Scan for the cell matching the given text and deliver its (X, Y) coordinate at center. 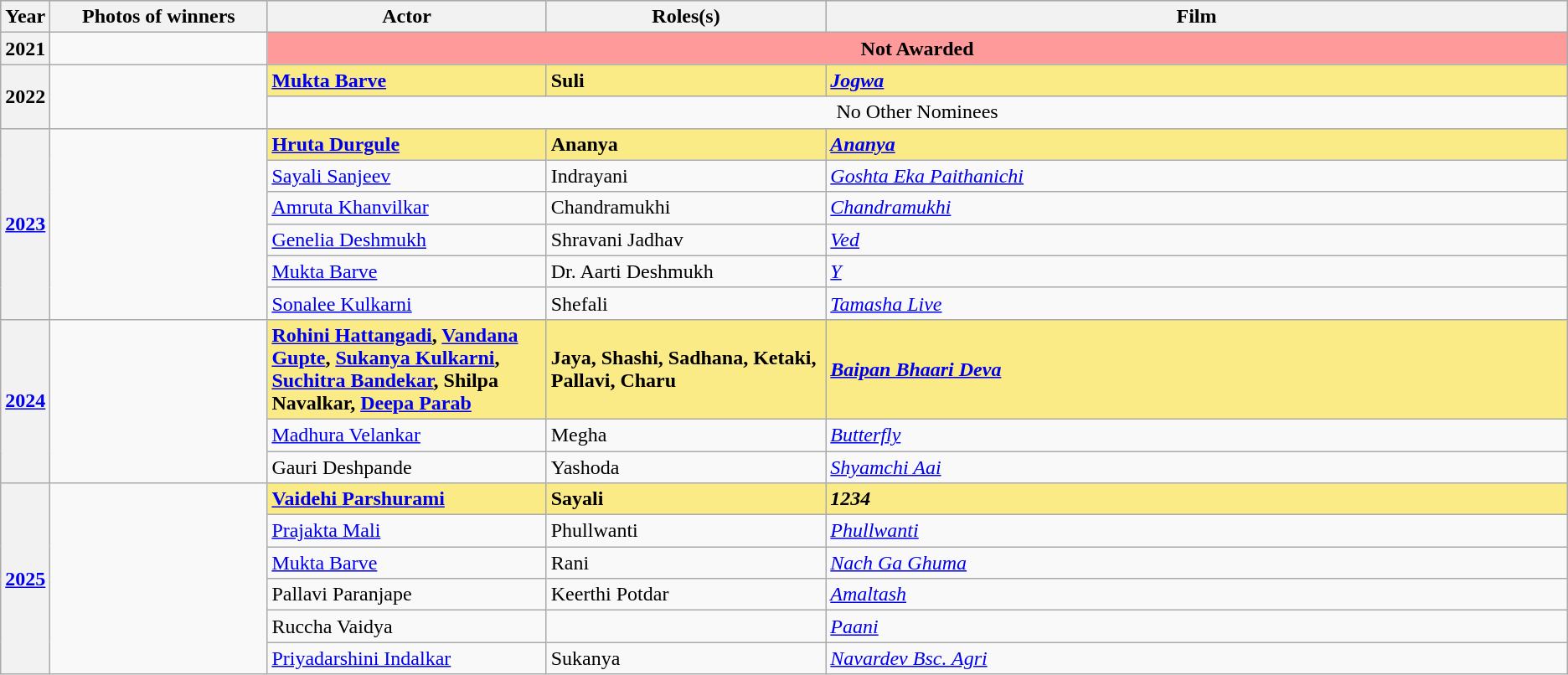
Ved (1196, 240)
2023 (25, 224)
2024 (25, 400)
Butterfly (1196, 435)
Yashoda (686, 466)
Indrayani (686, 176)
Tamasha Live (1196, 303)
Navardev Bsc. Agri (1196, 658)
Shefali (686, 303)
Madhura Velankar (407, 435)
Suli (686, 80)
2021 (25, 49)
Baipan Bhaari Deva (1196, 368)
Y (1196, 271)
Pallavi Paranjape (407, 595)
Genelia Deshmukh (407, 240)
Priyadarshini Indalkar (407, 658)
Not Awarded (917, 49)
Sukanya (686, 658)
Amaltash (1196, 595)
2022 (25, 96)
Megha (686, 435)
Sayali Sanjeev (407, 176)
Goshta Eka Paithanichi (1196, 176)
Prajakta Mali (407, 531)
Ruccha Vaidya (407, 626)
Vaidehi Parshurami (407, 499)
Paani (1196, 626)
Shyamchi Aai (1196, 466)
No Other Nominees (917, 112)
2025 (25, 579)
Shravani Jadhav (686, 240)
Rani (686, 563)
Jogwa (1196, 80)
Dr. Aarti Deshmukh (686, 271)
Rohini Hattangadi, Vandana Gupte, Sukanya Kulkarni, Suchitra Bandekar, Shilpa Navalkar, Deepa Parab (407, 368)
Keerthi Potdar (686, 595)
Year (25, 17)
Film (1196, 17)
Sonalee Kulkarni (407, 303)
Amruta Khanvilkar (407, 208)
1234 (1196, 499)
Nach Ga Ghuma (1196, 563)
Actor (407, 17)
Photos of winners (159, 17)
Jaya, Shashi, Sadhana, Ketaki, Pallavi, Charu (686, 368)
Gauri Deshpande (407, 466)
Sayali (686, 499)
Roles(s) (686, 17)
Hruta Durgule (407, 144)
